Return [x, y] of the center of cell containing provided text 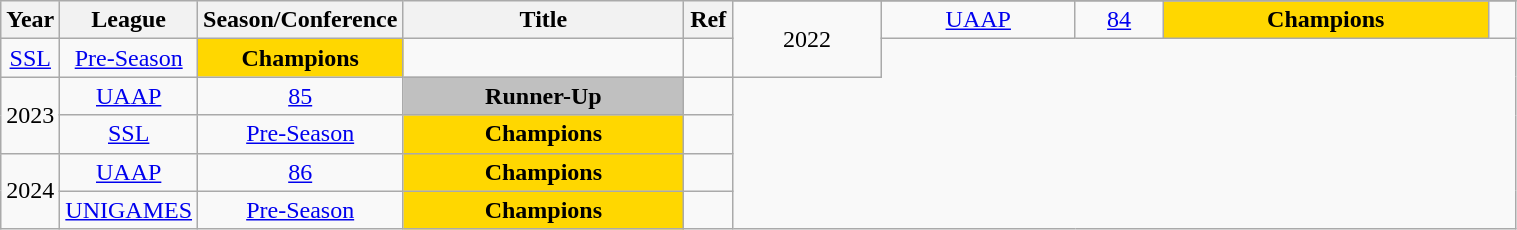
Runner-Up [544, 96]
UNIGAMES [129, 210]
Year [30, 20]
League [129, 20]
84 [1120, 20]
2024 [30, 191]
Title [544, 20]
Ref [708, 20]
2023 [30, 115]
2022 [806, 39]
86 [300, 172]
85 [300, 96]
Season/Conference [300, 20]
